Scan for the cell matching the given text and deliver its [X, Y] coordinate at center. 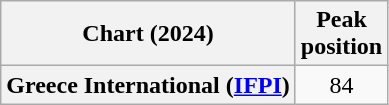
84 [341, 85]
Greece International (IFPI) [148, 85]
Peakposition [341, 34]
Chart (2024) [148, 34]
